Extract the [X, Y] coordinate from the center of the cell holding the provided text.  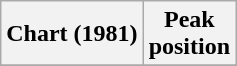
Chart (1981) [72, 34]
Peakposition [189, 34]
